Pinpoint the cell where the given text exists, returning its (x, y) midpoint coordinate. 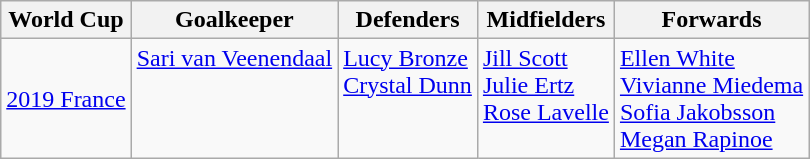
2019 France (66, 98)
Jill Scott Julie Ertz Rose Lavelle (546, 98)
Goalkeeper (234, 20)
World Cup (66, 20)
Defenders (408, 20)
Lucy Bronze Crystal Dunn (408, 98)
Ellen White Vivianne Miedema Sofia Jakobsson Megan Rapinoe (711, 98)
Midfielders (546, 20)
Forwards (711, 20)
Sari van Veenendaal (234, 98)
